For the text-containing cell, return its midpoint in (x, y) coordinate format. 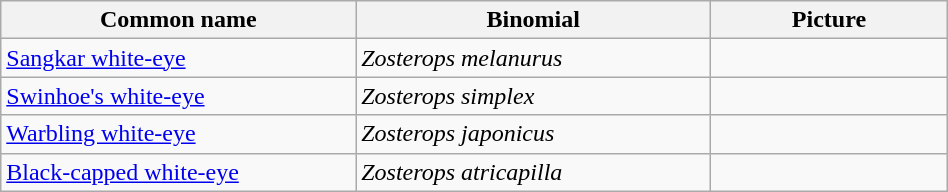
Common name (178, 20)
Sangkar white-eye (178, 58)
Black-capped white-eye (178, 172)
Zosterops simplex (534, 96)
Warbling white-eye (178, 134)
Zosterops atricapilla (534, 172)
Zosterops melanurus (534, 58)
Swinhoe's white-eye (178, 96)
Zosterops japonicus (534, 134)
Binomial (534, 20)
Picture (830, 20)
